Return the (x, y) coordinate for the center point of the cell that contains the specified text.  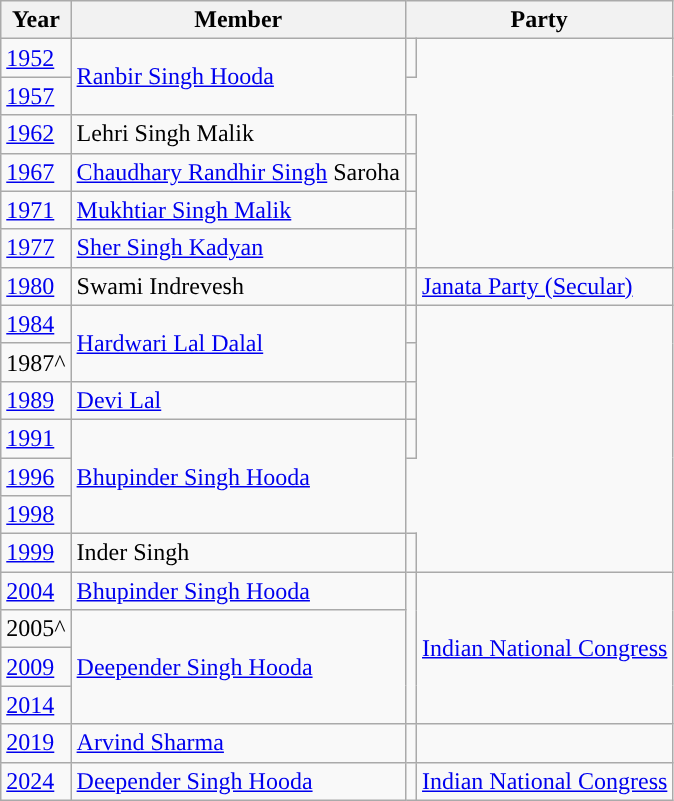
Sher Singh Kadyan (238, 248)
Swami Indrevesh (238, 286)
Mukhtiar Singh Malik (238, 210)
Hardwari Lal Dalal (238, 343)
Inder Singh (238, 553)
2024 (36, 781)
2004 (36, 591)
Chaudhary Randhir Singh Saroha (238, 172)
Lehri Singh Malik (238, 134)
1984 (36, 324)
1989 (36, 400)
Party (538, 20)
Member (238, 20)
2009 (36, 667)
2014 (36, 705)
1996 (36, 477)
1987^ (36, 362)
2005^ (36, 629)
1991 (36, 438)
1957 (36, 96)
1962 (36, 134)
1999 (36, 553)
1977 (36, 248)
Arvind Sharma (238, 743)
1967 (36, 172)
2019 (36, 743)
1971 (36, 210)
Janata Party (Secular) (545, 286)
1980 (36, 286)
Ranbir Singh Hooda (238, 77)
1998 (36, 515)
Devi Lal (238, 400)
1952 (36, 58)
Year (36, 20)
